Return [X, Y] of the center of cell containing provided text 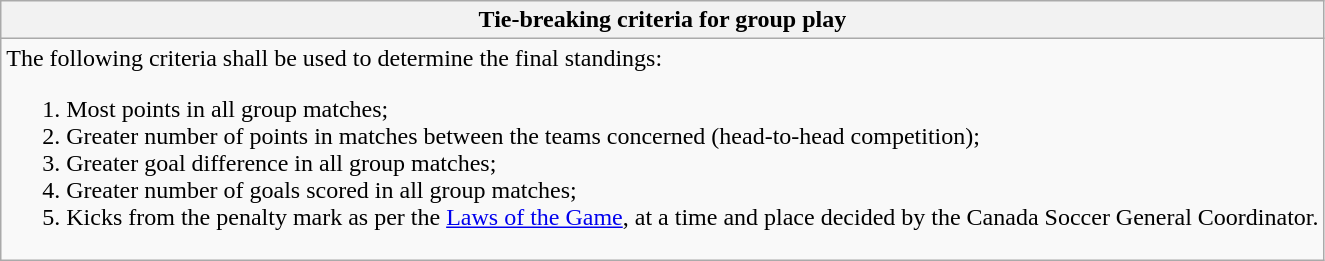
Tie-breaking criteria for group play [662, 20]
